Return the (x, y) coordinate for the center point of the cell that contains the specified text.  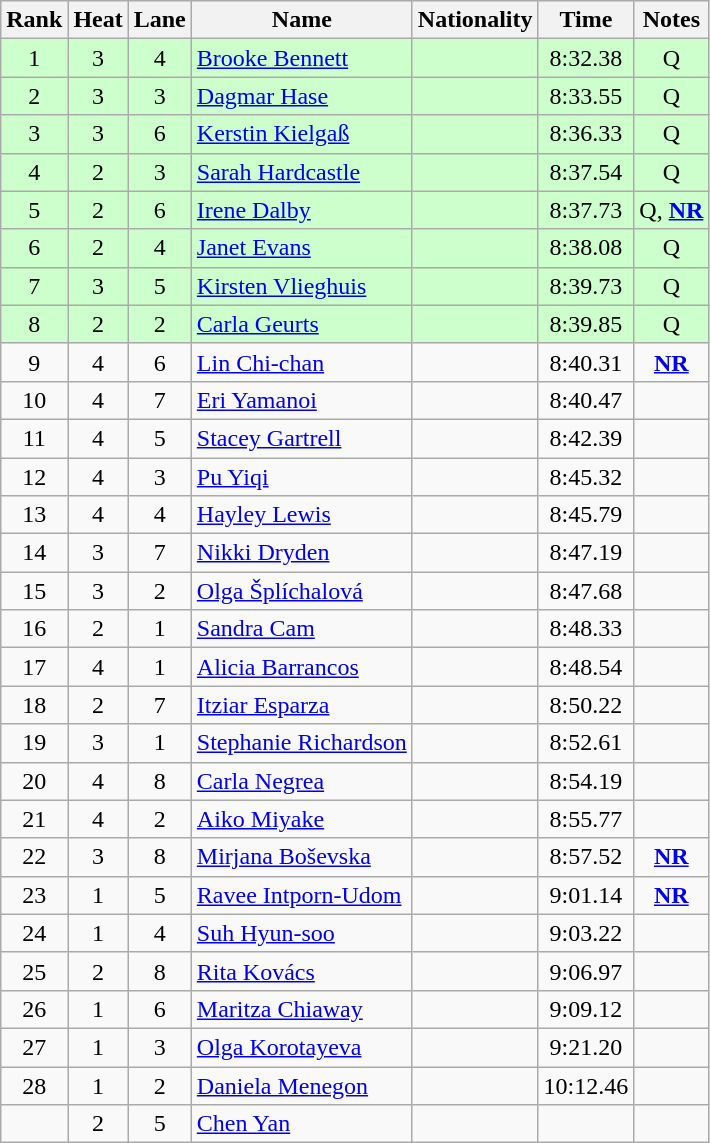
Aiko Miyake (302, 819)
27 (34, 1047)
22 (34, 857)
8:47.68 (586, 591)
Sarah Hardcastle (302, 172)
8:57.52 (586, 857)
26 (34, 1009)
Kerstin Kielgaß (302, 134)
9:01.14 (586, 895)
20 (34, 781)
8:55.77 (586, 819)
9:21.20 (586, 1047)
Pu Yiqi (302, 477)
Stephanie Richardson (302, 743)
Brooke Bennett (302, 58)
8:37.73 (586, 210)
Daniela Menegon (302, 1085)
24 (34, 933)
Nationality (475, 20)
19 (34, 743)
Carla Geurts (302, 324)
15 (34, 591)
13 (34, 515)
8:42.39 (586, 438)
Heat (98, 20)
8:54.19 (586, 781)
8:38.08 (586, 248)
Mirjana Boševska (302, 857)
Chen Yan (302, 1124)
10 (34, 400)
Alicia Barrancos (302, 667)
8:48.33 (586, 629)
Nikki Dryden (302, 553)
8:52.61 (586, 743)
8:33.55 (586, 96)
8:36.33 (586, 134)
9 (34, 362)
Eri Yamanoi (302, 400)
8:39.85 (586, 324)
17 (34, 667)
Maritza Chiaway (302, 1009)
Q, NR (672, 210)
8:40.31 (586, 362)
Hayley Lewis (302, 515)
8:39.73 (586, 286)
16 (34, 629)
25 (34, 971)
8:50.22 (586, 705)
8:48.54 (586, 667)
10:12.46 (586, 1085)
Itziar Esparza (302, 705)
21 (34, 819)
Janet Evans (302, 248)
Notes (672, 20)
8:40.47 (586, 400)
Olga Šplíchalová (302, 591)
11 (34, 438)
Irene Dalby (302, 210)
18 (34, 705)
Name (302, 20)
9:09.12 (586, 1009)
14 (34, 553)
Kirsten Vlieghuis (302, 286)
8:45.32 (586, 477)
Sandra Cam (302, 629)
12 (34, 477)
Time (586, 20)
23 (34, 895)
Ravee Intporn-Udom (302, 895)
Dagmar Hase (302, 96)
9:03.22 (586, 933)
Olga Korotayeva (302, 1047)
8:47.19 (586, 553)
9:06.97 (586, 971)
28 (34, 1085)
Suh Hyun-soo (302, 933)
Lin Chi-chan (302, 362)
8:32.38 (586, 58)
Rank (34, 20)
8:45.79 (586, 515)
Stacey Gartrell (302, 438)
Lane (160, 20)
8:37.54 (586, 172)
Rita Kovács (302, 971)
Carla Negrea (302, 781)
